Find where the given text appears and provide that cell's center as (x, y) coordinate. 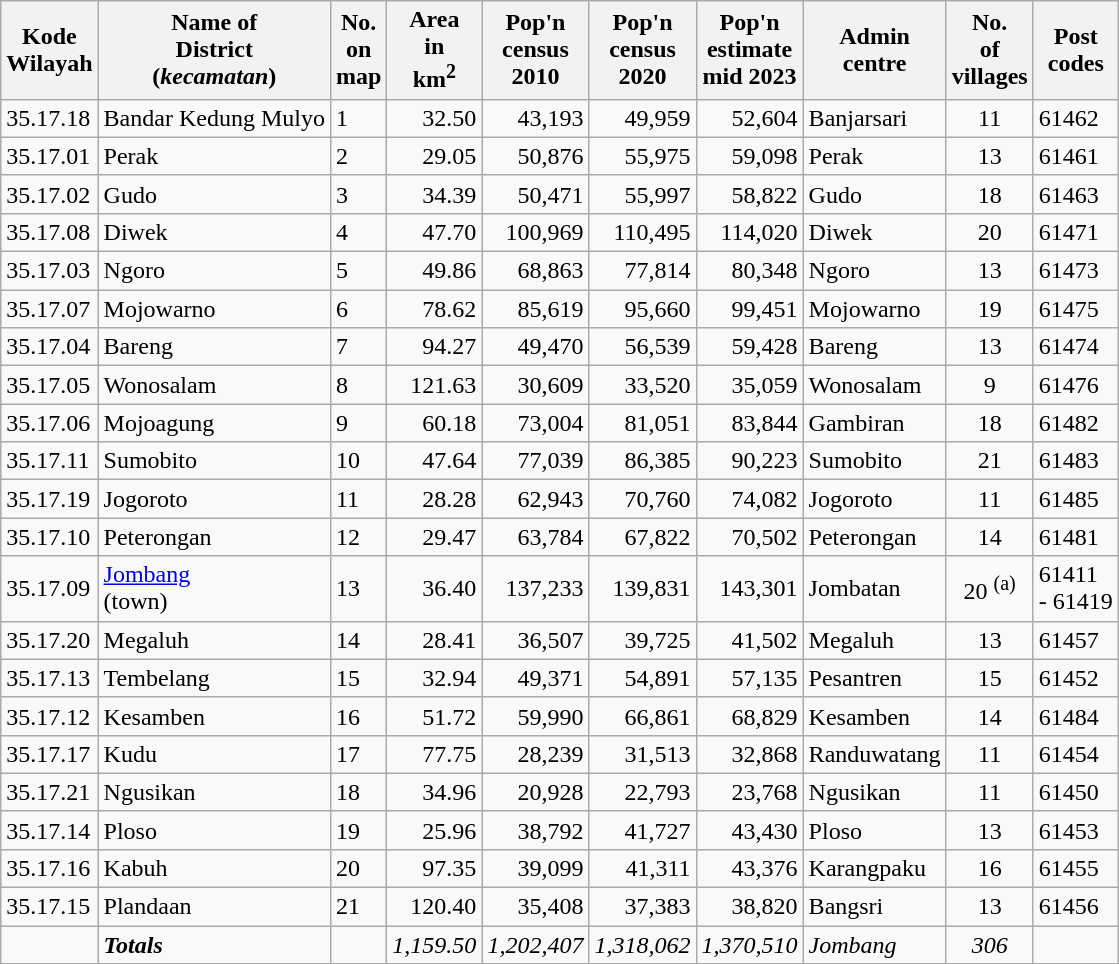
Karangpaku (874, 868)
Totals (214, 945)
35.17.03 (50, 271)
49,959 (642, 118)
85,619 (536, 309)
35.17.21 (50, 792)
58,822 (750, 194)
29.05 (434, 156)
23,768 (750, 792)
12 (358, 537)
31,513 (642, 754)
74,082 (750, 499)
62,943 (536, 499)
61462 (1076, 118)
61483 (1076, 461)
35.17.14 (50, 830)
35,408 (536, 907)
59,990 (536, 716)
Bandar Kedung Mulyo (214, 118)
47.70 (434, 232)
10 (358, 461)
35.17.11 (50, 461)
Area in km2 (434, 50)
78.62 (434, 309)
36,507 (536, 640)
61450 (1076, 792)
95,660 (642, 309)
61481 (1076, 537)
50,876 (536, 156)
77,039 (536, 461)
Pesantren (874, 678)
61461 (1076, 156)
22,793 (642, 792)
Gambiran (874, 423)
77.75 (434, 754)
61453 (1076, 830)
35.17.07 (50, 309)
Pop'ncensus2020 (642, 50)
1 (358, 118)
110,495 (642, 232)
35.17.05 (50, 385)
5 (358, 271)
97.35 (434, 868)
32.50 (434, 118)
20,928 (536, 792)
68,829 (750, 716)
Jombang (town) (214, 588)
56,539 (642, 347)
80,348 (750, 271)
51.72 (434, 716)
32,868 (750, 754)
52,604 (750, 118)
Randuwatang (874, 754)
37,383 (642, 907)
61473 (1076, 271)
20 (a) (990, 588)
59,098 (750, 156)
54,891 (642, 678)
61455 (1076, 868)
35.17.04 (50, 347)
35.17.06 (50, 423)
61474 (1076, 347)
25.96 (434, 830)
Kode Wilayah (50, 50)
No.ofvillages (990, 50)
121.63 (434, 385)
32.94 (434, 678)
7 (358, 347)
61484 (1076, 716)
35.17.02 (50, 194)
Kabuh (214, 868)
Plandaan (214, 907)
61456 (1076, 907)
114,020 (750, 232)
99,451 (750, 309)
Kudu (214, 754)
120.40 (434, 907)
61463 (1076, 194)
73,004 (536, 423)
35.17.17 (50, 754)
49.86 (434, 271)
61454 (1076, 754)
1,370,510 (750, 945)
28.28 (434, 499)
61475 (1076, 309)
66,861 (642, 716)
77,814 (642, 271)
38,792 (536, 830)
4 (358, 232)
Pop'nestimatemid 2023 (750, 50)
47.64 (434, 461)
1,202,407 (536, 945)
Postcodes (1076, 50)
100,969 (536, 232)
43,193 (536, 118)
2 (358, 156)
33,520 (642, 385)
43,430 (750, 830)
1,159.50 (434, 945)
306 (990, 945)
29.47 (434, 537)
Mojoagung (214, 423)
39,099 (536, 868)
61482 (1076, 423)
139,831 (642, 588)
61485 (1076, 499)
81,051 (642, 423)
50,471 (536, 194)
Pop'ncensus2010 (536, 50)
35.17.20 (50, 640)
49,371 (536, 678)
86,385 (642, 461)
63,784 (536, 537)
Banjarsari (874, 118)
28,239 (536, 754)
55,997 (642, 194)
35,059 (750, 385)
36.40 (434, 588)
38,820 (750, 907)
35.17.08 (50, 232)
1,318,062 (642, 945)
17 (358, 754)
137,233 (536, 588)
8 (358, 385)
34.39 (434, 194)
61452 (1076, 678)
Bangsri (874, 907)
61471 (1076, 232)
41,727 (642, 830)
Jombatan (874, 588)
39,725 (642, 640)
57,135 (750, 678)
41,502 (750, 640)
28.41 (434, 640)
61476 (1076, 385)
Tembelang (214, 678)
59,428 (750, 347)
43,376 (750, 868)
60.18 (434, 423)
Admincentre (874, 50)
143,301 (750, 588)
55,975 (642, 156)
70,760 (642, 499)
6 (358, 309)
35.17.10 (50, 537)
Name ofDistrict(kecamatan) (214, 50)
94.27 (434, 347)
Jombang (874, 945)
61411- 61419 (1076, 588)
90,223 (750, 461)
35.17.01 (50, 156)
61457 (1076, 640)
35.17.18 (50, 118)
49,470 (536, 347)
35.17.19 (50, 499)
35.17.13 (50, 678)
67,822 (642, 537)
30,609 (536, 385)
No.onmap (358, 50)
83,844 (750, 423)
34.96 (434, 792)
68,863 (536, 271)
35.17.15 (50, 907)
35.17.09 (50, 588)
41,311 (642, 868)
3 (358, 194)
35.17.16 (50, 868)
70,502 (750, 537)
35.17.12 (50, 716)
